From the cell containing the given text, extract its center point as [x, y] coordinate. 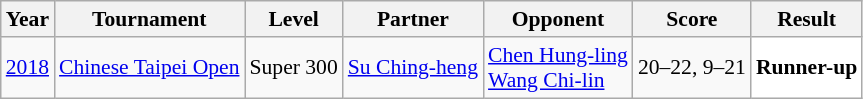
Chinese Taipei Open [149, 68]
Runner-up [806, 68]
Level [293, 19]
Score [692, 19]
Partner [413, 19]
Chen Hung-ling Wang Chi-lin [558, 68]
Tournament [149, 19]
Year [28, 19]
Result [806, 19]
2018 [28, 68]
20–22, 9–21 [692, 68]
Opponent [558, 19]
Super 300 [293, 68]
Su Ching-heng [413, 68]
